Scan for the cell matching the given text and deliver its (x, y) coordinate at center. 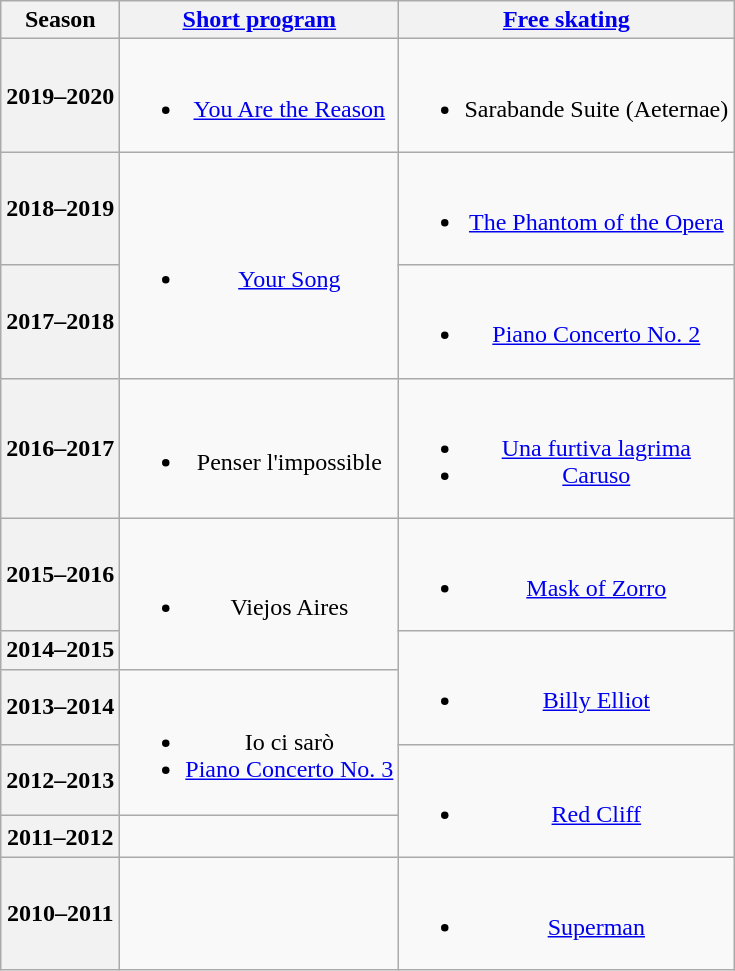
Mask of Zorro (566, 574)
Sarabande Suite (Aeternae) (566, 96)
Your Song (260, 265)
Billy Elliot (566, 688)
2016–2017 (60, 448)
The Phantom of the Opera (566, 208)
Red Cliff (566, 800)
2017–2018 (60, 322)
You Are the Reason (260, 96)
Io ci sarò Piano Concerto No. 3 (260, 742)
2013–2014 (60, 706)
2015–2016 (60, 574)
Superman (566, 914)
2018–2019 (60, 208)
Viejos Aires (260, 594)
2019–2020 (60, 96)
2012–2013 (60, 780)
Free skating (566, 20)
2014–2015 (60, 650)
Season (60, 20)
2011–2012 (60, 837)
Una furtiva lagrima Caruso (566, 448)
Penser l'impossible (260, 448)
2010–2011 (60, 914)
Short program (260, 20)
Piano Concerto No. 2 (566, 322)
